Output the [x, y] coordinate of the center of the cell containing the given text.  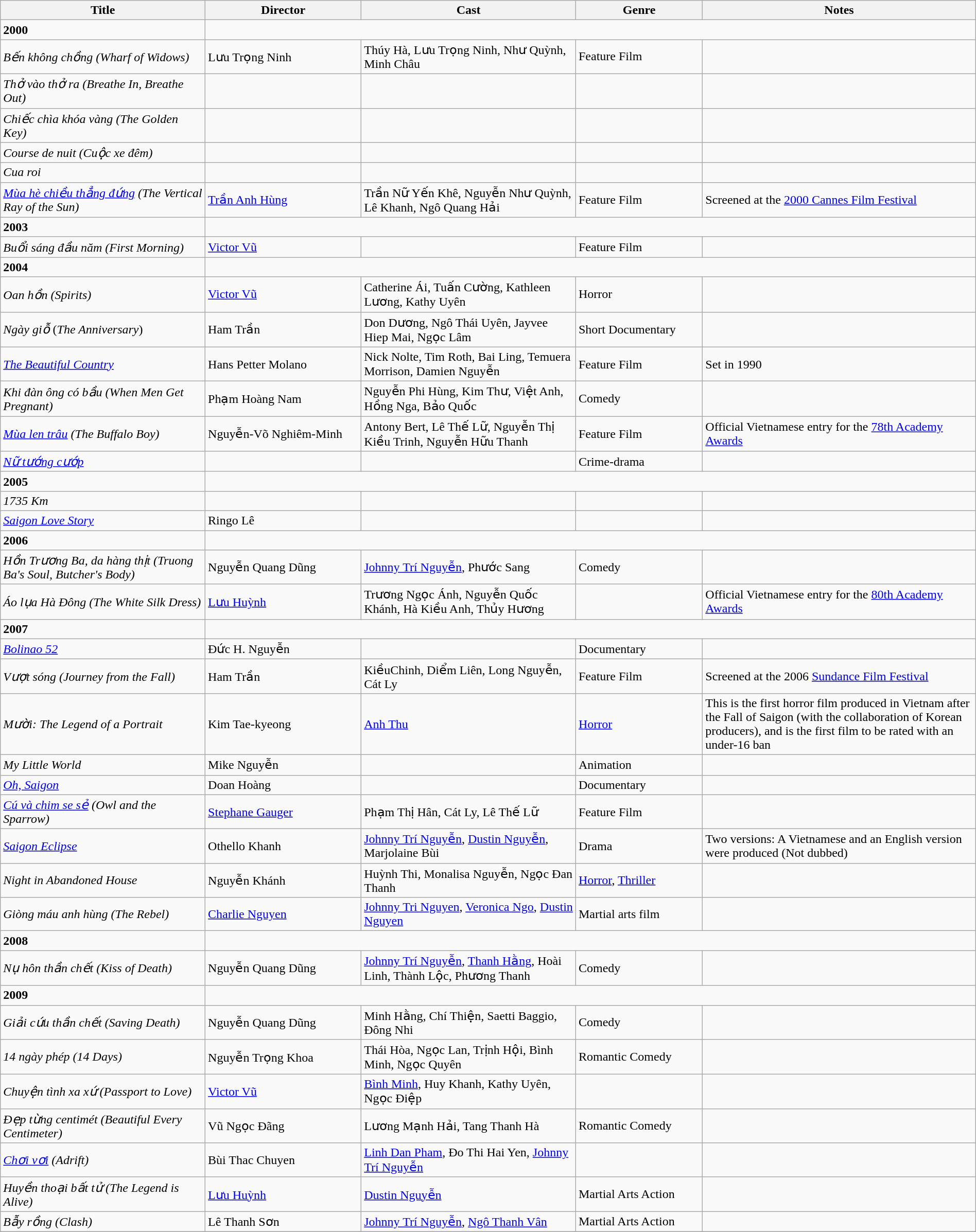
Minh Hằng, Chí Thiện, Saetti Baggio, Đông Nhi [468, 1022]
Ringo Lê [283, 520]
Saigon Eclipse [103, 846]
Trần Anh Hùng [283, 200]
Thúy Hà, Lưu Trọng Ninh, Như Quỳnh, Minh Châu [468, 57]
Bình Minh, Huy Khanh, Kathy Uyên, Ngọc Ðiệp [468, 1092]
2008 [103, 941]
Phạm Hoàng Nam [283, 399]
Lưu Trọng Ninh [283, 57]
Cua roi [103, 172]
Johnny Trí Nguyễn, Ngô Thanh Vân [468, 1222]
Phạm Thị Hân, Cát Ly, Lê Thế Lữ [468, 812]
2000 [103, 30]
Nguyễn Khánh [283, 880]
The Beautiful Country [103, 364]
Nguyễn-Võ Nghiêm-Minh [283, 434]
Mike Nguyễn [283, 765]
Hans Petter Molano [283, 364]
Saigon Love Story [103, 520]
2005 [103, 481]
Night in Abandoned House [103, 880]
2007 [103, 629]
Nụ hôn thần chết (Kiss of Death) [103, 968]
Bẫy rồng (Clash) [103, 1222]
Vượt sóng (Journey from the Fall) [103, 676]
Martial arts film [639, 914]
Catherine Ái, Tuấn Cường, Kathleen Lương, Kathy Uyên [468, 294]
Screened at the 2000 Cannes Film Festival [839, 200]
1735 Km [103, 501]
Oan hồn (Spirits) [103, 294]
2004 [103, 267]
Johnny Tri Nguyen, Veronica Ngo, Dustin Nguyen [468, 914]
Lê Thanh Sơn [283, 1222]
Kim Tae-kyeong [283, 724]
Mùa len trâu (The Buffalo Boy) [103, 434]
Giòng máu anh hùng (The Rebel) [103, 914]
Nguyễn Phi Hùng, Kim Thư, Việt Anh, Hồng Nga, Bảo Quốc [468, 399]
Giải cứu thần chết (Saving Death) [103, 1022]
Drama [639, 846]
Title [103, 10]
My Little World [103, 765]
Oh, Saigon [103, 785]
Othello Khanh [283, 846]
Vũ Ngọc Đãng [283, 1126]
Bùi Thac Chuyen [283, 1160]
Bến không chồng (Wharf of Widows) [103, 57]
Genre [639, 10]
Buổi sáng đầu năm (First Morning) [103, 247]
Johnny Trí Nguyễn, Phước Sang [468, 567]
Chuyện tình xa xứ (Passport to Love) [103, 1092]
Two versions: A Vietnamese and an English version were produced (Not dubbed) [839, 846]
Horror, Thriller [639, 880]
Mười: The Legend of a Portrait [103, 724]
Cú và chim se sẻ (Owl and the Sparrow) [103, 812]
Nguyễn Trọng Khoa [283, 1057]
Screened at the 2006 Sundance Film Festival [839, 676]
Linh Dan Pham, Đo Thi Hai Yen, Johnny Trí Nguyễn [468, 1160]
Áo lụa Hà Ðông (The White Silk Dress) [103, 602]
Thái Hòa, Ngọc Lan, Trịnh Hội, Bình Minh, Ngọc Quyên [468, 1057]
Nick Nolte, Tim Roth, Bai Ling, Temuera Morrison, Damien Nguyễn [468, 364]
Trần Nữ Yến Khê, Nguyễn Như Quỳnh, Lê Khanh, Ngô Quang Hải [468, 200]
Đẹp từng centimét (Beautiful Every Centimeter) [103, 1126]
Johnny Trí Nguyễn, Dustin Nguyễn, Marjolaine Bùi [468, 846]
Short Documentary [639, 329]
Notes [839, 10]
Johnny Trí Nguyễn, Thanh Hằng, Hoài Linh, Thành Lộc, Phương Thanh [468, 968]
14 ngày phép (14 Days) [103, 1057]
Ðức H. Nguyễn [283, 649]
Khi đàn ông có bầu (When Men Get Pregnant) [103, 399]
2003 [103, 227]
Nữ tướng cướp [103, 462]
Mùa hè chiều thẳng đứng (The Vertical Ray of the Sun) [103, 200]
Official Vietnamese entry for the 78th Academy Awards [839, 434]
Thở vào thở ra (Breathe In, Breathe Out) [103, 91]
Don Dương, Ngô Thái Uyên, Jayvee Hiep Mai, Ngọc Lâm [468, 329]
KiềuChinh, Diểm Liên, Long Nguyễn, Cát Ly [468, 676]
Chơi vơi (Adrift) [103, 1160]
Doan Hoàng [283, 785]
Crime-drama [639, 462]
Chiếc chìa khóa vàng (The Golden Key) [103, 126]
Trương Ngọc Ánh, Nguyễn Quốc Khánh, Hà Kiều Anh, Thủy Hương [468, 602]
Huyền thoại bất tử (The Legend is Alive) [103, 1194]
Dustin Nguyễn [468, 1194]
Cast [468, 10]
Set in 1990 [839, 364]
2006 [103, 540]
Director [283, 10]
Animation [639, 765]
2009 [103, 995]
Course de nuit (Cuộc xe đêm) [103, 153]
Stephane Gauger [283, 812]
Anh Thu [468, 724]
Charlie Nguyen [283, 914]
Antony Bert, Lê Thế Lữ, Nguyễn Thị Kiều Trinh, Nguyễn Hữu Thanh [468, 434]
Bolinao 52 [103, 649]
Hồn Trương Ba, da hàng thịt (Truong Ba's Soul, Butcher's Body) [103, 567]
Huỳnh Thi, Monalisa Nguyễn, Ngọc Ðan Thanh [468, 880]
Ngày giỗ (The Anniversary) [103, 329]
Lương Mạnh Hải, Tang Thanh Hà [468, 1126]
Official Vietnamese entry for the 80th Academy Awards [839, 602]
